From the cell containing the given text, extract its center point as [X, Y] coordinate. 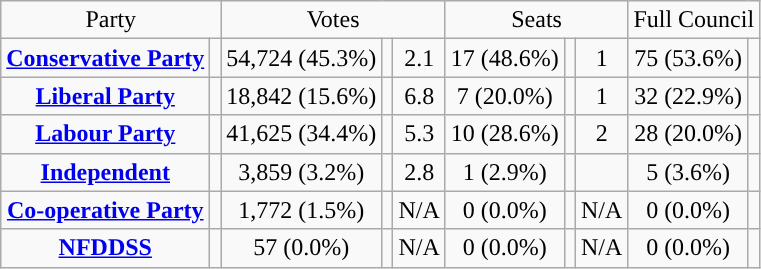
2 [601, 134]
10 (28.6%) [504, 134]
5.3 [419, 134]
Seats [536, 20]
Full Council [694, 20]
Co-operative Party [106, 210]
Conservative Party [106, 58]
54,724 (45.3%) [302, 58]
17 (48.6%) [504, 58]
18,842 (15.6%) [302, 96]
Liberal Party [106, 96]
Labour Party [106, 134]
5 (3.6%) [688, 172]
57 (0.0%) [302, 248]
28 (20.0%) [688, 134]
41,625 (34.4%) [302, 134]
2.1 [419, 58]
Independent [106, 172]
Party [111, 20]
7 (20.0%) [504, 96]
75 (53.6%) [688, 58]
NFDDSS [106, 248]
1 (2.9%) [504, 172]
2.8 [419, 172]
Votes [334, 20]
1,772 (1.5%) [302, 210]
3,859 (3.2%) [302, 172]
6.8 [419, 96]
32 (22.9%) [688, 96]
